Search for the cell housing the specified text and yield its [x, y] center coordinate. 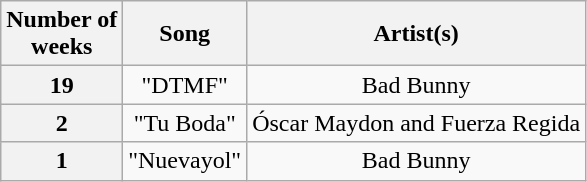
Artist(s) [416, 34]
Song [185, 34]
19 [62, 85]
"Tu Boda" [185, 123]
"DTMF" [185, 85]
Number ofweeks [62, 34]
Óscar Maydon and Fuerza Regida [416, 123]
1 [62, 161]
"Nuevayol" [185, 161]
2 [62, 123]
